Find where the given text appears and provide that cell's center as (x, y) coordinate. 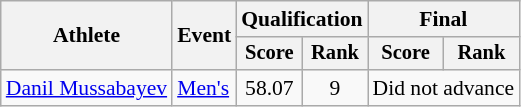
58.07 (269, 88)
9 (336, 88)
Qualification (302, 19)
Final (444, 19)
Event (204, 36)
Danil Mussabayev (86, 88)
Men's (204, 88)
Athlete (86, 36)
Did not advance (444, 88)
